Pinpoint the cell where the given text exists, returning its [x, y] midpoint coordinate. 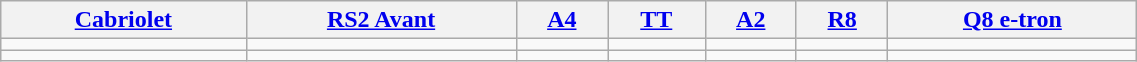
Cabriolet [124, 20]
TT [657, 20]
R8 [842, 20]
A2 [750, 20]
A4 [562, 20]
Q8 e-tron [1012, 20]
RS2 Avant [381, 20]
